Search for the cell housing the specified text and yield its [x, y] center coordinate. 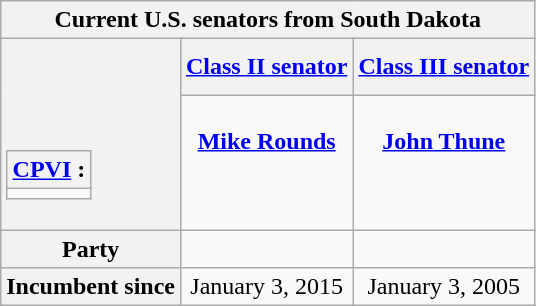
January 3, 2015 [266, 287]
Class III senator [444, 67]
Mike Rounds [266, 162]
Party [91, 249]
Current U.S. senators from South Dakota [268, 20]
Class II senator [266, 67]
John Thune [444, 162]
January 3, 2005 [444, 287]
Incumbent since [91, 287]
